Identify which cell holds the provided text, then report its (X, Y) central coordinate. 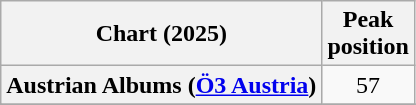
Austrian Albums (Ö3 Austria) (162, 85)
Peakposition (368, 34)
57 (368, 85)
Chart (2025) (162, 34)
